Scan for the cell matching the given text and deliver its (x, y) coordinate at center. 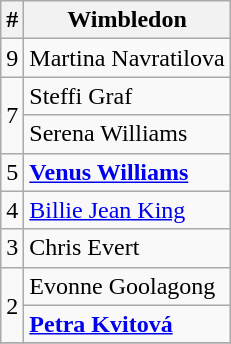
7 (12, 115)
9 (12, 58)
Venus Williams (127, 172)
Petra Kvitová (127, 324)
Billie Jean King (127, 210)
5 (12, 172)
# (12, 20)
2 (12, 305)
Serena Williams (127, 134)
Steffi Graf (127, 96)
4 (12, 210)
Chris Evert (127, 248)
Evonne Goolagong (127, 286)
Martina Navratilova (127, 58)
Wimbledon (127, 20)
3 (12, 248)
